Identify which cell holds the provided text, then report its (X, Y) central coordinate. 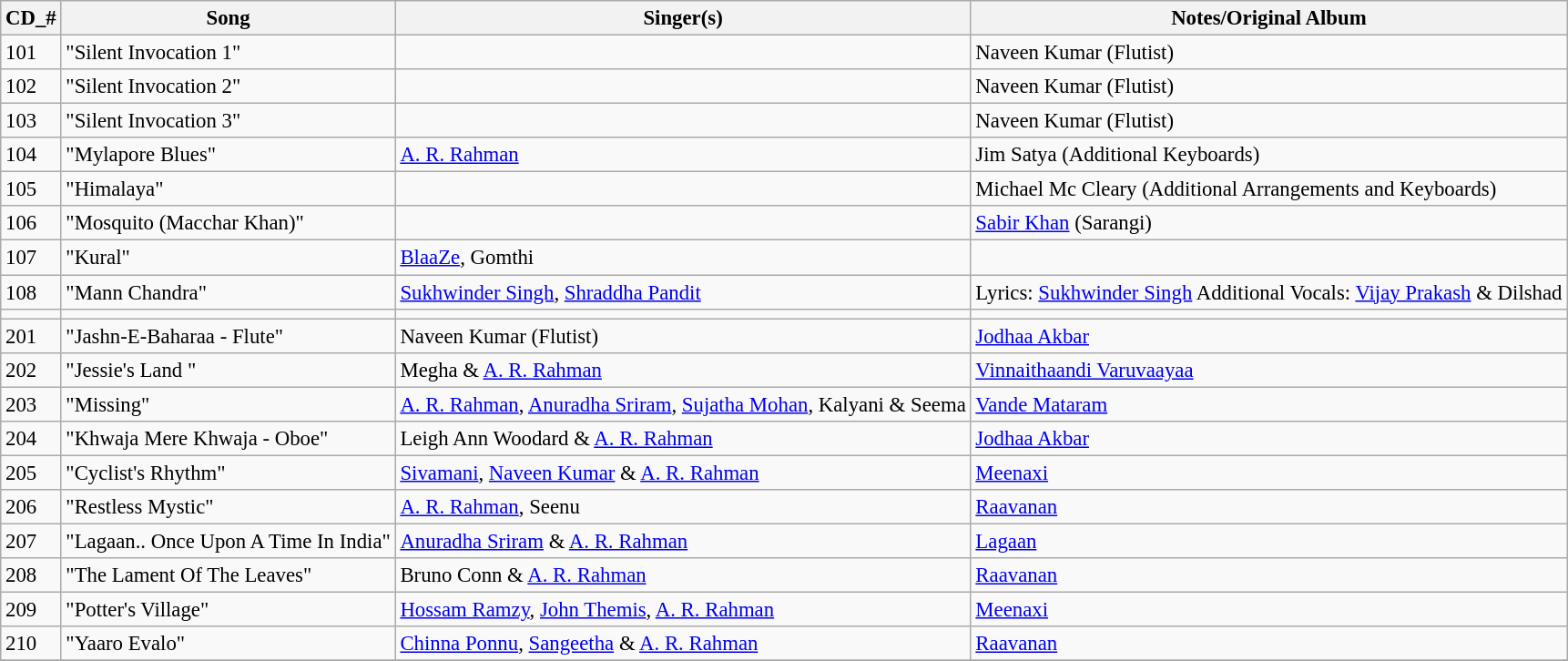
106 (31, 223)
Leigh Ann Woodard & A. R. Rahman (683, 439)
203 (31, 404)
Sukhwinder Singh, Shraddha Pandit (683, 292)
Bruno Conn & A. R. Rahman (683, 575)
A. R. Rahman, Anuradha Sriram, Sujatha Mohan, Kalyani & Seema (683, 404)
"Khwaja Mere Khwaja - Oboe" (228, 439)
Singer(s) (683, 18)
Michael Mc Cleary (Additional Arrangements and Keyboards) (1269, 189)
104 (31, 155)
"Yaaro Evalo" (228, 644)
"Cyclist's Rhythm" (228, 473)
102 (31, 86)
101 (31, 53)
Sabir Khan (Sarangi) (1269, 223)
Megha & A. R. Rahman (683, 370)
"Lagaan.. Once Upon A Time In India" (228, 541)
103 (31, 121)
Lagaan (1269, 541)
"The Lament Of The Leaves" (228, 575)
Lyrics: Sukhwinder Singh Additional Vocals: Vijay Prakash & Dilshad (1269, 292)
107 (31, 258)
202 (31, 370)
A. R. Rahman (683, 155)
207 (31, 541)
Vande Mataram (1269, 404)
BlaaZe, Gomthi (683, 258)
201 (31, 336)
"Jessie's Land " (228, 370)
"Restless Mystic" (228, 507)
205 (31, 473)
Vinnaithaandi Varuvaayaa (1269, 370)
"Mosquito (Macchar Khan)" (228, 223)
209 (31, 610)
105 (31, 189)
Jim Satya (Additional Keyboards) (1269, 155)
Hossam Ramzy, John Themis, A. R. Rahman (683, 610)
Song (228, 18)
"Mylapore Blues" (228, 155)
"Himalaya" (228, 189)
"Missing" (228, 404)
"Jashn-E-Baharaa - Flute" (228, 336)
"Silent Invocation 2" (228, 86)
"Silent Invocation 1" (228, 53)
A. R. Rahman, Seenu (683, 507)
"Mann Chandra" (228, 292)
108 (31, 292)
204 (31, 439)
206 (31, 507)
Sivamani, Naveen Kumar & A. R. Rahman (683, 473)
CD_# (31, 18)
210 (31, 644)
"Silent Invocation 3" (228, 121)
"Potter's Village" (228, 610)
208 (31, 575)
"Kural" (228, 258)
Notes/Original Album (1269, 18)
Anuradha Sriram & A. R. Rahman (683, 541)
Chinna Ponnu, Sangeetha & A. R. Rahman (683, 644)
